Return (x, y) of the center of cell containing provided text 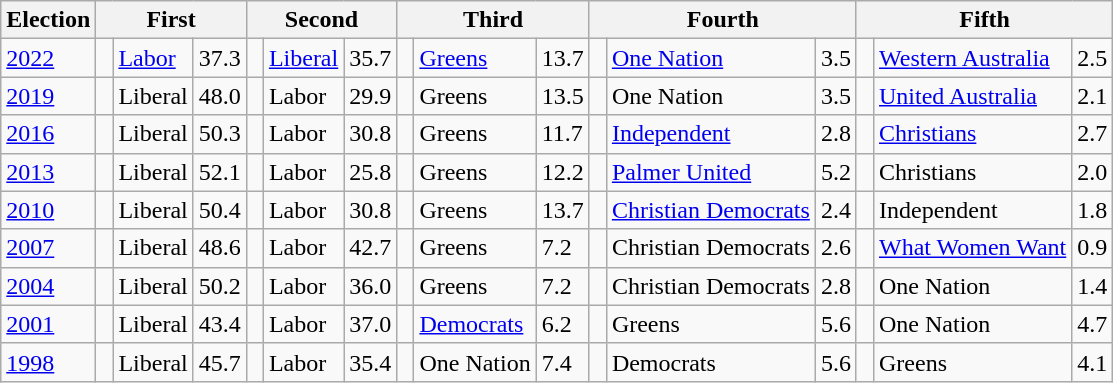
2010 (48, 210)
2001 (48, 324)
1.8 (1092, 210)
2.6 (836, 248)
2.4 (836, 210)
Second (321, 20)
29.9 (370, 96)
25.8 (370, 172)
48.0 (220, 96)
2.5 (1092, 58)
11.7 (562, 134)
0.9 (1092, 248)
12.2 (562, 172)
37.0 (370, 324)
48.6 (220, 248)
2.1 (1092, 96)
35.7 (370, 58)
43.4 (220, 324)
Western Australia (972, 58)
Third (493, 20)
45.7 (220, 362)
35.4 (370, 362)
4.7 (1092, 324)
2022 (48, 58)
5.2 (836, 172)
52.1 (220, 172)
50.4 (220, 210)
2013 (48, 172)
2019 (48, 96)
2007 (48, 248)
7.4 (562, 362)
42.7 (370, 248)
6.2 (562, 324)
1998 (48, 362)
36.0 (370, 286)
Fifth (984, 20)
United Australia (972, 96)
2.7 (1092, 134)
What Women Want (972, 248)
4.1 (1092, 362)
37.3 (220, 58)
2.0 (1092, 172)
50.3 (220, 134)
13.5 (562, 96)
First (171, 20)
50.2 (220, 286)
Fourth (722, 20)
2004 (48, 286)
2016 (48, 134)
1.4 (1092, 286)
Palmer United (710, 172)
Election (48, 20)
